Search for the cell housing the specified text and yield its [x, y] center coordinate. 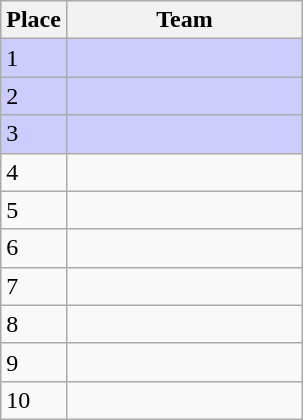
4 [34, 172]
Place [34, 20]
6 [34, 248]
2 [34, 96]
9 [34, 362]
8 [34, 324]
Team [184, 20]
10 [34, 400]
3 [34, 134]
5 [34, 210]
7 [34, 286]
1 [34, 58]
